Identify which cell holds the provided text, then report its (x, y) central coordinate. 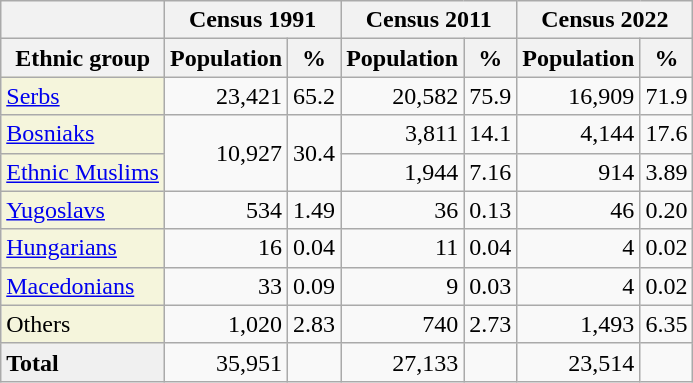
0.20 (666, 210)
1.49 (314, 210)
Serbs (83, 96)
2.73 (490, 324)
Total (83, 362)
Ethnic group (83, 58)
6.35 (666, 324)
33 (226, 286)
11 (402, 248)
75.9 (490, 96)
16 (226, 248)
10,927 (226, 153)
16,909 (578, 96)
0.03 (490, 286)
Others (83, 324)
Census 2022 (605, 20)
3.89 (666, 172)
9 (402, 286)
Census 2011 (429, 20)
Ethnic Muslims (83, 172)
Hungarians (83, 248)
1,020 (226, 324)
0.13 (490, 210)
23,421 (226, 96)
4,144 (578, 134)
914 (578, 172)
Yugoslavs (83, 210)
14.1 (490, 134)
71.9 (666, 96)
7.16 (490, 172)
46 (578, 210)
1,944 (402, 172)
534 (226, 210)
35,951 (226, 362)
Census 1991 (252, 20)
23,514 (578, 362)
65.2 (314, 96)
1,493 (578, 324)
17.6 (666, 134)
3,811 (402, 134)
36 (402, 210)
27,133 (402, 362)
0.09 (314, 286)
30.4 (314, 153)
740 (402, 324)
Macedonians (83, 286)
2.83 (314, 324)
20,582 (402, 96)
Bosniaks (83, 134)
